Detect which cell encompasses the target text, then output its [X, Y] center coordinate. 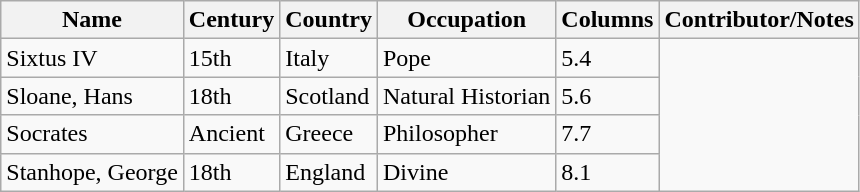
Scotland [329, 96]
Century [231, 20]
7.7 [608, 134]
15th [231, 58]
Philosopher [466, 134]
5.6 [608, 96]
Divine [466, 172]
Country [329, 20]
5.4 [608, 58]
Sloane, Hans [92, 96]
Natural Historian [466, 96]
England [329, 172]
Sixtus IV [92, 58]
Greece [329, 134]
Ancient [231, 134]
8.1 [608, 172]
Pope [466, 58]
Stanhope, George [92, 172]
Columns [608, 20]
Italy [329, 58]
Occupation [466, 20]
Contributor/Notes [759, 20]
Socrates [92, 134]
Name [92, 20]
